Output the [x, y] coordinate of the center of the cell containing the given text.  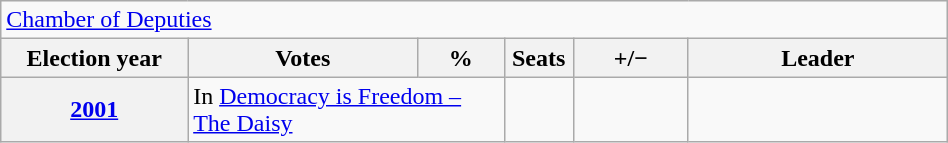
% [461, 58]
2001 [94, 110]
Seats [538, 58]
Leader [818, 58]
In Democracy is Freedom – The Daisy [346, 110]
Votes [303, 58]
Chamber of Deputies [474, 20]
+/− [630, 58]
Election year [94, 58]
